Scan for the cell matching the given text and deliver its (X, Y) coordinate at center. 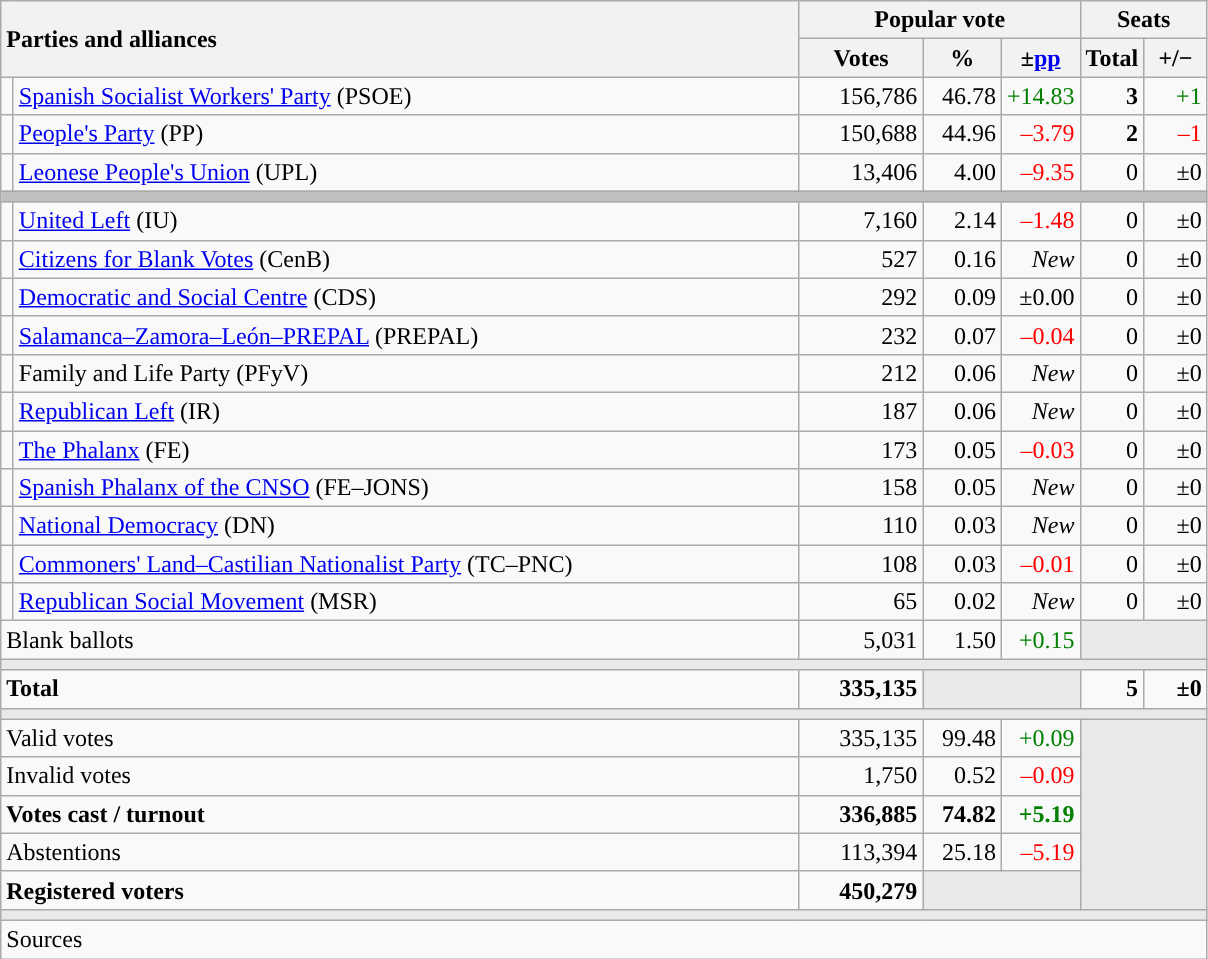
% (962, 58)
Democratic and Social Centre (CDS) (406, 297)
+1 (1176, 96)
–0.09 (1040, 776)
Citizens for Blank Votes (CenB) (406, 259)
Valid votes (400, 738)
Invalid votes (400, 776)
113,394 (861, 852)
–1 (1176, 134)
0.07 (962, 335)
232 (861, 335)
150,688 (861, 134)
–0.01 (1040, 564)
–1.48 (1040, 221)
Blank ballots (400, 640)
Leonese People's Union (UPL) (406, 172)
2.14 (962, 221)
0.02 (962, 602)
5 (1112, 689)
1,750 (861, 776)
+5.19 (1040, 814)
+0.09 (1040, 738)
13,406 (861, 172)
187 (861, 411)
Seats (1144, 20)
1.50 (962, 640)
74.82 (962, 814)
–0.04 (1040, 335)
±pp (1040, 58)
5,031 (861, 640)
Republican Social Movement (MSR) (406, 602)
7,160 (861, 221)
People's Party (PP) (406, 134)
3 (1112, 96)
Commoners' Land–Castilian Nationalist Party (TC–PNC) (406, 564)
158 (861, 488)
4.00 (962, 172)
156,786 (861, 96)
Registered voters (400, 890)
46.78 (962, 96)
65 (861, 602)
292 (861, 297)
Spanish Socialist Workers' Party (PSOE) (406, 96)
336,885 (861, 814)
0.09 (962, 297)
+14.83 (1040, 96)
Spanish Phalanx of the CNSO (FE–JONS) (406, 488)
527 (861, 259)
Votes (861, 58)
The Phalanx (FE) (406, 449)
United Left (IU) (406, 221)
Republican Left (IR) (406, 411)
+0.15 (1040, 640)
National Democracy (DN) (406, 526)
108 (861, 564)
Family and Life Party (PFyV) (406, 373)
0.16 (962, 259)
–3.79 (1040, 134)
173 (861, 449)
Salamanca–Zamora–León–PREPAL (PREPAL) (406, 335)
+/− (1176, 58)
110 (861, 526)
Votes cast / turnout (400, 814)
–0.03 (1040, 449)
Sources (604, 939)
25.18 (962, 852)
Abstentions (400, 852)
212 (861, 373)
99.48 (962, 738)
±0.00 (1040, 297)
0.52 (962, 776)
450,279 (861, 890)
–5.19 (1040, 852)
44.96 (962, 134)
Popular vote (940, 20)
–9.35 (1040, 172)
2 (1112, 134)
Parties and alliances (400, 39)
